Capture the cell that displays the provided text and extract its [X, Y] central coordinate. 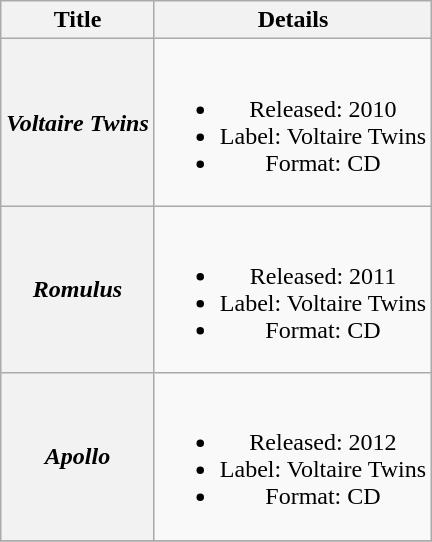
Romulus [78, 290]
Voltaire Twins [78, 122]
Title [78, 20]
Apollo [78, 456]
Released: 2011Label: Voltaire TwinsFormat: CD [292, 290]
Released: 2012Label: Voltaire TwinsFormat: CD [292, 456]
Details [292, 20]
Released: 2010Label: Voltaire TwinsFormat: CD [292, 122]
